Scan for the cell matching the given text and deliver its [x, y] coordinate at center. 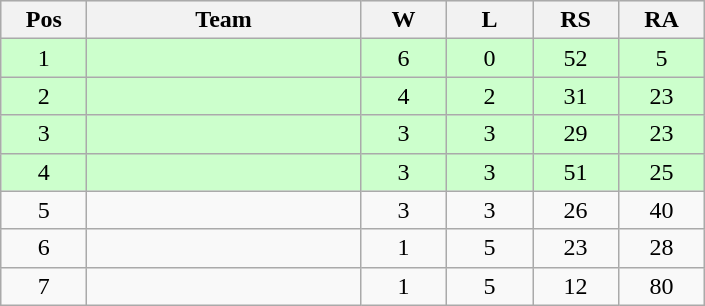
26 [575, 210]
51 [575, 172]
25 [662, 172]
80 [662, 286]
29 [575, 134]
L [489, 20]
Team [224, 20]
7 [44, 286]
31 [575, 96]
40 [662, 210]
12 [575, 286]
RS [575, 20]
0 [489, 58]
52 [575, 58]
28 [662, 248]
RA [662, 20]
Pos [44, 20]
W [403, 20]
